Output the [X, Y] coordinate of the center of the cell containing the given text.  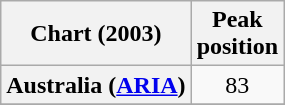
83 [237, 85]
Chart (2003) [96, 34]
Australia (ARIA) [96, 85]
Peakposition [237, 34]
